From the cell containing the given text, extract its center point as (X, Y) coordinate. 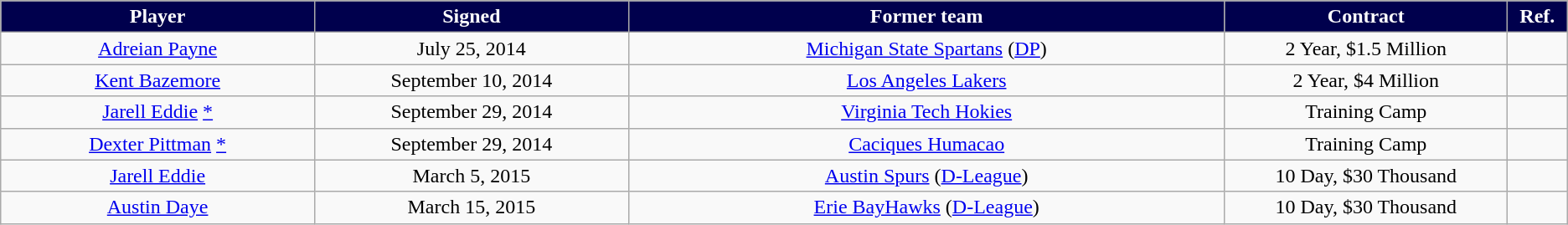
July 25, 2014 (471, 49)
Jarell Eddie * (157, 112)
Austin Daye (157, 207)
Los Angeles Lakers (926, 80)
Ref. (1537, 17)
March 5, 2015 (471, 176)
Signed (471, 17)
Virginia Tech Hokies (926, 112)
September 10, 2014 (471, 80)
Austin Spurs (D-League) (926, 176)
Former team (926, 17)
Dexter Pittman * (157, 144)
Player (157, 17)
2 Year, $4 Million (1365, 80)
Jarell Eddie (157, 176)
Adreian Payne (157, 49)
Contract (1365, 17)
March 15, 2015 (471, 207)
Erie BayHawks (D-League) (926, 207)
Caciques Humacao (926, 144)
Michigan State Spartans (DP) (926, 49)
2 Year, $1.5 Million (1365, 49)
Kent Bazemore (157, 80)
